From the cell containing the given text, extract its center point as (X, Y) coordinate. 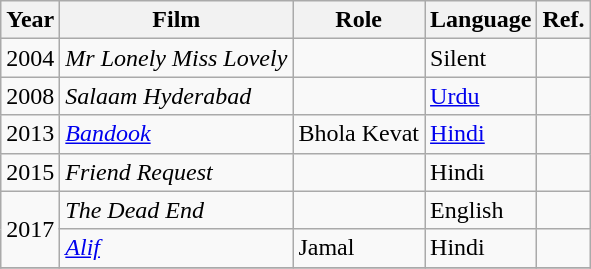
Role (359, 20)
Urdu (481, 96)
Bandook (176, 134)
2017 (30, 229)
English (481, 210)
Language (481, 20)
2015 (30, 172)
Jamal (359, 248)
The Dead End (176, 210)
Ref. (564, 20)
Film (176, 20)
2004 (30, 58)
2013 (30, 134)
Mr Lonely Miss Lovely (176, 58)
Friend Request (176, 172)
Salaam Hyderabad (176, 96)
Alif (176, 248)
Bhola Kevat (359, 134)
2008 (30, 96)
Year (30, 20)
Silent (481, 58)
